For the text-containing cell, return its midpoint in (x, y) coordinate format. 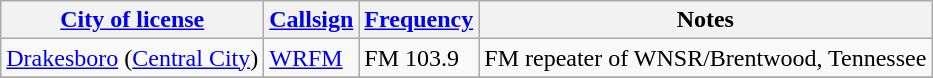
WRFM (312, 58)
FM 103.9 (419, 58)
Drakesboro (Central City) (132, 58)
Frequency (419, 20)
Notes (706, 20)
FM repeater of WNSR/Brentwood, Tennessee (706, 58)
City of license (132, 20)
Callsign (312, 20)
